Extract the [X, Y] coordinate from the center of the cell holding the provided text.  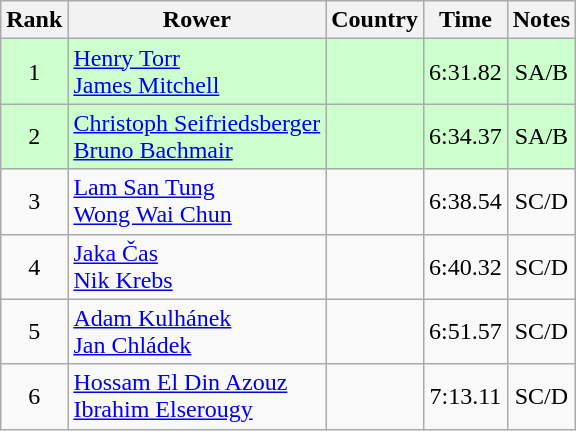
Rower [197, 20]
Country [375, 20]
3 [34, 202]
Jaka ČasNik Krebs [197, 266]
Christoph SeifriedsbergerBruno Bachmair [197, 136]
4 [34, 266]
2 [34, 136]
Adam KulhánekJan Chládek [197, 332]
1 [34, 72]
Lam San TungWong Wai Chun [197, 202]
Time [465, 20]
6:40.32 [465, 266]
6:34.37 [465, 136]
6:51.57 [465, 332]
Notes [541, 20]
Henry TorrJames Mitchell [197, 72]
6:31.82 [465, 72]
5 [34, 332]
Rank [34, 20]
Hossam El Din AzouzIbrahim Elserougy [197, 396]
6:38.54 [465, 202]
7:13.11 [465, 396]
6 [34, 396]
